For the text-containing cell, return its midpoint in (x, y) coordinate format. 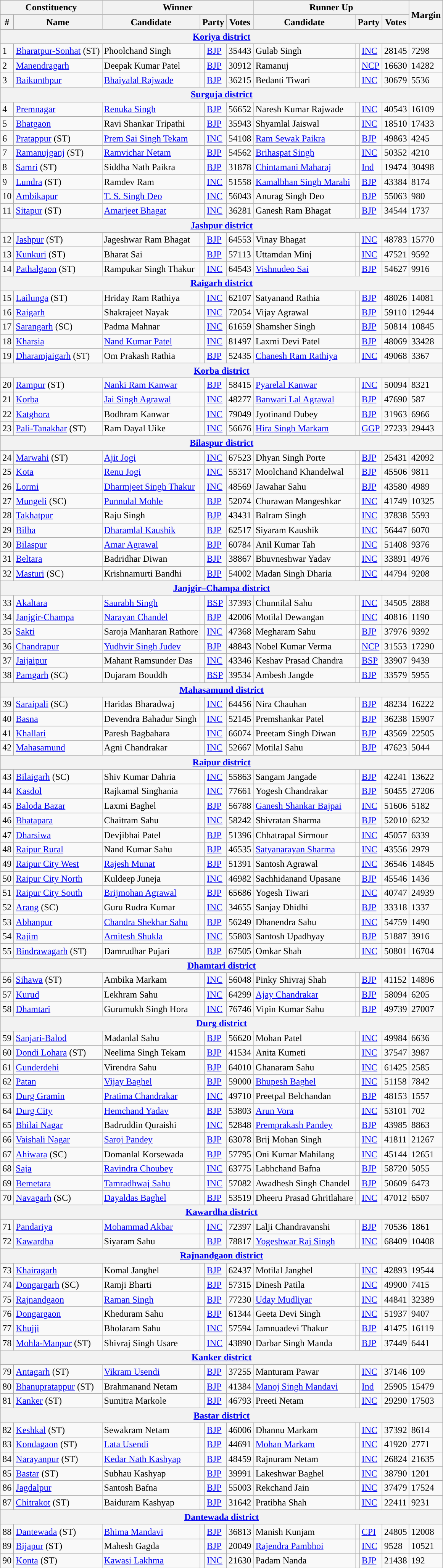
Korba district (222, 370)
Uday Mudliyar (304, 1299)
Amar Agrawal (151, 545)
Vikram Usendi (151, 1372)
9811 (426, 472)
56447 (395, 530)
85 (7, 1473)
58720 (395, 1169)
Bhupesh Baghel (304, 1081)
Raigarh (58, 312)
46535 (240, 849)
46006 (240, 1430)
18510 (395, 124)
Premprakash Pandey (304, 1125)
Khallari (58, 733)
57315 (240, 1285)
Manturam Pawar (304, 1372)
26 (7, 487)
11 (7, 211)
Gurumukh Singh Hora (151, 1009)
10325 (426, 501)
Dondi Lohara (ST) (58, 1052)
Jyotinand Dubey (304, 414)
Churawan Mangeshkar (304, 501)
28145 (395, 51)
1557 (426, 1096)
Navagarh (SC) (58, 1198)
9376 (426, 545)
64299 (240, 994)
Vishnudeo Sai (304, 269)
Rajkamal Singhania (151, 791)
5955 (426, 675)
61344 (240, 1314)
Chandrapur (58, 646)
Raipur district (222, 762)
37392 (395, 1430)
Shyamlal Jaiswal (304, 124)
33891 (395, 559)
64553 (240, 240)
19474 (395, 167)
27233 (395, 429)
Punnulal Mohle (151, 501)
52145 (240, 719)
62107 (240, 298)
Uttamdan Minj (304, 254)
57082 (240, 1183)
14896 (426, 980)
32 (7, 574)
4245 (426, 138)
27 (7, 501)
52074 (240, 501)
Durg district (222, 1023)
54002 (240, 574)
10408 (426, 1241)
Shivratan Sharma (304, 820)
Kheduram Sahu (151, 1314)
Omkar Shah (304, 951)
Mohammad Akbar (151, 1227)
18 (7, 341)
Janjgir–Champa district (222, 588)
Kawasi Lakhma (151, 1560)
28 (7, 516)
5182 (426, 806)
3367 (426, 356)
Dayaldas Baghel (151, 1198)
Manendragarh (58, 66)
Laxmi Devi Patel (304, 341)
37479 (395, 1488)
Bhaiyalal Rajwade (151, 80)
40747 (395, 893)
90 (7, 1560)
12008 (426, 1531)
14 (7, 269)
Premnagar (58, 109)
Ajit Jogi (151, 458)
21635 (426, 1459)
47 (7, 835)
36281 (240, 211)
56043 (240, 196)
Anita Kumeti (304, 1052)
192 (426, 1560)
9528 (395, 1546)
Rajnandgaon district (222, 1256)
Komal Janghel (151, 1270)
74 (7, 1285)
17433 (426, 124)
6070 (426, 530)
Manish Kunjam (304, 1531)
Shivraj Singh Usare (151, 1343)
Bhima Mandavi (151, 1531)
Nira Chauhan (304, 704)
Banwari Lal Agrawal (304, 399)
41 (7, 733)
7298 (426, 51)
41811 (395, 1140)
17524 (426, 1488)
22411 (395, 1502)
Jamnuadevi Thakur (304, 1328)
Sewakram Netam (151, 1430)
69 (7, 1183)
68409 (395, 1241)
61 (7, 1067)
Guru Rudra Kumar (151, 908)
39534 (240, 675)
54627 (395, 269)
13622 (426, 777)
Yogeshwar Raj Singh (304, 1241)
Ramji Bharti (151, 1285)
Pratappur (ST) (58, 138)
42893 (395, 1270)
22 (7, 414)
Lormi (58, 487)
7 (7, 153)
Shamsher Singh (304, 327)
Jageshwar Ram Bhagat (151, 240)
6339 (426, 835)
16119 (426, 1328)
21630 (240, 1560)
81497 (240, 341)
16630 (395, 66)
29 (7, 530)
56676 (240, 429)
2 (7, 66)
GGP (371, 429)
1 (7, 51)
24 (7, 458)
47521 (395, 254)
59 (7, 1038)
32389 (426, 1299)
5593 (426, 516)
Bijapur (ST) (58, 1546)
70536 (395, 1227)
34655 (240, 908)
Patan (58, 1081)
50609 (395, 1183)
Dongargaon (58, 1314)
15770 (426, 240)
Preetam Singh Diwan (304, 733)
Janjgir-Champa (58, 617)
34 (7, 617)
64010 (240, 1067)
6507 (426, 1198)
49 (7, 864)
16 (7, 312)
37146 (395, 1372)
7415 (426, 1285)
Rampur (ST) (58, 385)
37255 (240, 1372)
Bhatapara (58, 820)
Preetpal Belchandan (304, 1096)
Deepak Kumar Patel (151, 66)
Kamalbhan Singh Marabi (304, 182)
Hriday Ram Rathiya (151, 298)
Bhuvneshwar Yadav (304, 559)
53519 (240, 1198)
Raipur City West (58, 864)
33318 (395, 908)
9 (7, 182)
6232 (426, 820)
42092 (426, 458)
21438 (395, 1560)
48234 (395, 704)
Pratima Chandrakar (151, 1096)
9407 (426, 1314)
Haridas Bharadwaj (151, 704)
Raju Singh (151, 516)
Ramanujganj (ST) (58, 153)
Bedanti Tiwari (304, 80)
20 (7, 385)
56048 (240, 980)
587 (426, 399)
Siyaram Kaushik (304, 530)
Chandra Shekhar Sahu (151, 922)
Om Prakash Rathia (151, 356)
49068 (395, 356)
63078 (240, 1140)
9592 (426, 254)
Dhanendra Sahu (304, 922)
14845 (426, 864)
Khairagarh (58, 1270)
10521 (426, 1546)
38 (7, 675)
41384 (240, 1386)
23 (7, 429)
62437 (240, 1270)
33579 (395, 675)
55863 (240, 777)
70 (7, 1198)
Siyaram Sahu (151, 1241)
45057 (395, 835)
51158 (395, 1081)
45144 (395, 1154)
37449 (395, 1343)
33428 (426, 341)
48459 (240, 1459)
71 (7, 1227)
10 (7, 196)
37838 (395, 516)
29290 (395, 1401)
45506 (395, 472)
702 (426, 1111)
50814 (395, 327)
Pandariya (58, 1227)
Antagarh (ST) (58, 1372)
Kanker (ST) (58, 1401)
59000 (240, 1081)
79 (7, 1372)
Damrudhar Pujari (151, 951)
45 (7, 806)
48569 (240, 487)
41534 (240, 1052)
Dharamlal Kaushik (151, 530)
48153 (395, 1096)
5 (7, 124)
53101 (395, 1111)
27007 (426, 1009)
36813 (240, 1531)
13 (7, 254)
Constituency (51, 8)
6 (7, 138)
80 (7, 1386)
65686 (240, 893)
Motilal Janghel (304, 1270)
Dantewada district (222, 1517)
6966 (426, 414)
Padam Nanda (304, 1560)
Vipin Kumar Sahu (304, 1009)
Lundra (ST) (58, 182)
19544 (426, 1270)
64 (7, 1111)
Krishnamurti Bandhi (151, 574)
42 (7, 748)
55317 (240, 472)
68 (7, 1169)
Santosh Agrawal (304, 864)
Margin (426, 15)
2979 (426, 849)
Vaishali Nagar (58, 1140)
Samri (ST) (58, 167)
43985 (395, 1125)
56249 (240, 922)
46793 (240, 1401)
12944 (426, 312)
Oni Kumar Mahilang (304, 1154)
34505 (395, 602)
Raipur City South (58, 893)
9392 (426, 631)
36546 (395, 864)
Geeta Devi Singh (304, 1314)
73 (7, 1270)
8863 (426, 1125)
55803 (240, 937)
35 (7, 631)
Ambikapur (58, 196)
62 (7, 1081)
37 (7, 661)
47623 (395, 748)
Rekchand Jain (304, 1488)
Kunkuri (ST) (58, 254)
Vijay Agrawal (304, 312)
50455 (395, 791)
Bholaram Sahu (151, 1328)
Madan Singh Dharia (304, 574)
12 (7, 240)
31553 (395, 646)
Lailunga (ST) (58, 298)
58415 (240, 385)
1190 (426, 617)
41152 (395, 980)
4989 (426, 487)
Sangam Jangade (304, 777)
58 (7, 1009)
Raipur Rural (58, 849)
Sanjari-Balod (58, 1038)
51396 (240, 835)
57113 (240, 254)
Ahiwara (SC) (58, 1154)
48 (7, 849)
Ramvichar Netam (151, 153)
Bastar (ST) (58, 1473)
Shiv Kumar Dahria (151, 777)
Basna (58, 719)
Katghora (58, 414)
Tamradhwaj Sahu (151, 1183)
64456 (240, 704)
15 (7, 298)
67 (7, 1154)
52 (7, 908)
Korba (58, 399)
Kondagaon (ST) (58, 1444)
Sumitra Markole (151, 1401)
Pathalgaon (ST) (58, 269)
Pyarelal Kanwar (304, 385)
Sarangarh (SC) (58, 327)
Bharat Sai (151, 254)
Bindrawagarh (ST) (58, 951)
35443 (240, 51)
54108 (240, 138)
45546 (395, 878)
88 (7, 1531)
61425 (395, 1067)
Mohla-Manpur (ST) (58, 1343)
Bodhram Kanwar (151, 414)
48783 (395, 240)
3916 (426, 937)
66074 (240, 733)
Dharmjeet Singh Thakur (151, 487)
9439 (426, 661)
Bhanupratappur (ST) (58, 1386)
Mahesh Gagda (151, 1546)
48026 (395, 298)
Dantewada (ST) (58, 1531)
Anil Kumar Tah (304, 545)
Amarjeet Bhagat (151, 211)
56620 (240, 1038)
Sanjay Dhidhi (304, 908)
36 (7, 646)
Phoolchand Singh (151, 51)
2888 (426, 602)
44794 (395, 574)
54562 (240, 153)
Kawardha (58, 1241)
Sachhidanand Upasane (304, 878)
Dharamjaigarh (ST) (58, 356)
Hemchand Yadav (151, 1111)
Badruddin Quraishi (151, 1125)
Brij Mohan Singh (304, 1140)
26824 (395, 1459)
T. S. Singh Deo (151, 196)
Agni Chandrakar (151, 748)
16222 (426, 704)
43346 (240, 661)
Yogesh Chandrakar (304, 791)
48069 (395, 341)
31642 (240, 1502)
77661 (240, 791)
14282 (426, 66)
40816 (395, 617)
Pali-Tanakhar (ST) (58, 429)
51391 (240, 864)
16704 (426, 951)
51 (7, 893)
84 (7, 1459)
43431 (240, 516)
Winner (178, 8)
43890 (240, 1343)
31878 (240, 167)
Masturi (SC) (58, 574)
Mohan Markam (304, 1444)
Chitrakot (ST) (58, 1502)
Beltara (58, 559)
50094 (395, 385)
Renuka Singh (151, 109)
3 (7, 80)
Surguja district (222, 95)
48277 (240, 399)
1861 (426, 1227)
43384 (395, 182)
30679 (395, 80)
42241 (395, 777)
Raigarh district (222, 283)
Rajim (58, 937)
83 (7, 1444)
51408 (395, 545)
Bilaspur (58, 545)
43580 (395, 487)
Kuldeep Juneja (151, 878)
Dheeru Prasad Ghritlahare (304, 1198)
Yudhvir Singh Judev (151, 646)
4210 (426, 153)
12651 (426, 1154)
62517 (240, 530)
60 (7, 1052)
25 (7, 472)
39 (7, 704)
9231 (426, 1502)
82 (7, 1430)
4 (7, 109)
Kawardha district (222, 1212)
50352 (395, 153)
Jagdalpur (58, 1488)
Saja (58, 1169)
Shakrajeet Nayak (151, 312)
37393 (240, 602)
1436 (426, 878)
Ramanuj (304, 66)
6636 (426, 1038)
Sitapur (ST) (58, 211)
Kanker district (222, 1358)
Ram Sewak Paikra (304, 138)
15907 (426, 719)
67523 (240, 458)
72 (7, 1241)
6441 (426, 1343)
53803 (240, 1111)
34544 (395, 211)
Paresh Bagbahara (151, 733)
Sihawa (ST) (58, 980)
Ajay Chandrakar (304, 994)
Mahant Ramsunder Das (151, 661)
57795 (240, 1154)
Santosh Bafna (151, 1488)
Bilha (58, 530)
2585 (426, 1067)
109 (426, 1372)
Bilaspur district (222, 443)
6205 (426, 994)
Ganesh Shankar Bajpai (304, 806)
40543 (395, 109)
5044 (426, 748)
31 (7, 559)
43 (7, 777)
19 (7, 356)
24939 (426, 893)
Kharsia (58, 341)
Prem Sai Singh Tekam (151, 138)
Dhyan Singh Porte (304, 458)
Ghanaram Sahu (304, 1067)
Mungeli (SC) (58, 501)
30 (7, 545)
51887 (395, 937)
Saraipali (SC) (58, 704)
Naresh Kumar Rajwade (304, 109)
16109 (426, 109)
4976 (426, 559)
Abhanpur (58, 922)
27206 (426, 791)
Narayan Chandel (151, 617)
37547 (395, 1052)
55063 (395, 196)
Marwahi (ST) (58, 458)
Ravi Shankar Tripathi (151, 124)
43556 (395, 849)
Chunnilal Sahu (304, 602)
Ram Dayal Uike (151, 429)
Jaijaipur (58, 661)
17 (7, 327)
63 (7, 1096)
29443 (426, 429)
Akaltara (58, 602)
Jawahar Sahu (304, 487)
48843 (240, 646)
Jashpur (ST) (58, 240)
Nand Kumar Patel (151, 341)
Vinay Bhagat (304, 240)
Pratibha Shah (304, 1502)
Premshankar Patel (304, 719)
59110 (395, 312)
77230 (240, 1299)
14081 (426, 298)
7842 (426, 1081)
36238 (395, 719)
Labhchand Bafna (304, 1169)
1737 (426, 211)
76 (7, 1314)
67505 (240, 951)
Moolchand Khandelwal (304, 472)
77 (7, 1328)
56 (7, 980)
54759 (395, 922)
17290 (426, 646)
89 (7, 1546)
Baloda Bazar (58, 806)
30912 (240, 66)
61659 (240, 327)
Megharam Sahu (304, 631)
37976 (395, 631)
Ravindra Choubey (151, 1169)
Konta (ST) (58, 1560)
1201 (426, 1473)
52848 (240, 1125)
1337 (426, 908)
Dhannu Markam (304, 1430)
Takhatpur (58, 516)
46982 (240, 878)
Padma Mahnar (151, 327)
Devjibhai Patel (151, 835)
60784 (240, 545)
Manoj Singh Mandavi (304, 1386)
Chintamani Maharaj (304, 167)
20049 (240, 1546)
Keshav Prasad Chandra (304, 661)
Gulab Singh (304, 51)
53 (7, 922)
# (7, 22)
Bastar district (222, 1415)
Subhau Kashyap (151, 1473)
Kurud (58, 994)
52667 (240, 748)
Vijay Baghel (151, 1081)
Mahasamund (58, 748)
10845 (426, 327)
980 (426, 196)
Bharatpur-Sonhat (ST) (58, 51)
41475 (395, 1328)
Siddha Nath Paikra (151, 167)
Saroja Manharan Rathore (151, 631)
Rajendra Pambhoi (304, 1546)
Satyanarayan Sharma (304, 849)
Lekhram Sahu (151, 994)
Lakeshwar Baghel (304, 1473)
Narayanpur (ST) (58, 1459)
Satyanand Rathia (304, 298)
Awadhesh Singh Chandel (304, 1183)
Madanlal Sahu (151, 1038)
49984 (395, 1038)
79049 (240, 414)
81 (7, 1401)
Brahmanand Netam (151, 1386)
47368 (240, 631)
55003 (240, 1488)
8 (7, 167)
Dharsiwa (58, 835)
Laxmi Baghel (151, 806)
9916 (426, 269)
86 (7, 1488)
2771 (426, 1444)
Amitesh Shukla (151, 937)
Name (58, 22)
Domanlal Korsewada (151, 1154)
Chhatrapal Sirmour (304, 835)
Nand Kumar Sahu (151, 849)
49710 (240, 1096)
42006 (240, 617)
Anurag Singh Deo (304, 196)
51606 (395, 806)
Mahasamund district (222, 690)
75 (7, 1299)
Jashpur district (222, 225)
CPI (371, 1531)
Motilal Dewangan (304, 617)
52010 (395, 820)
58242 (240, 820)
47690 (395, 399)
33907 (395, 661)
Mohan Patel (304, 1038)
Bemetara (58, 1183)
Raipur City North (58, 878)
Nanki Ram Kanwar (151, 385)
33 (7, 602)
Jai Singh Agrawal (151, 399)
Chanesh Ram Rathiya (304, 356)
65 (7, 1125)
Kota (58, 472)
31963 (395, 414)
Lalji Chandravanshi (304, 1227)
Kedar Nath Kashyap (151, 1459)
Sakti (58, 631)
72054 (240, 312)
Nobel Kumar Verma (304, 646)
Hira Singh Markam (304, 429)
63775 (240, 1169)
44 (7, 791)
Badridhar Diwan (151, 559)
Bhilai Nagar (58, 1125)
22505 (426, 733)
78 (7, 1343)
41920 (395, 1444)
38790 (395, 1473)
47012 (395, 1198)
Balram Singh (304, 516)
72397 (240, 1227)
Pinky Shivraj Shah (304, 980)
8321 (426, 385)
Durg City (58, 1111)
49739 (395, 1009)
66 (7, 1140)
Ramdev Ram (151, 182)
Durg Gramin (58, 1096)
39991 (240, 1473)
Gunderdehi (58, 1067)
78817 (240, 1241)
Brihaspat Singh (304, 153)
51937 (395, 1314)
5055 (426, 1169)
Runner Up (331, 8)
5536 (426, 80)
64543 (240, 269)
56652 (240, 109)
Bilaigarh (SC) (58, 777)
21267 (426, 1140)
Yogesh Tiwari (304, 893)
50 (7, 878)
Keshkal (ST) (58, 1430)
21 (7, 399)
Raman Singh (151, 1299)
15479 (426, 1386)
25905 (395, 1386)
Arang (SC) (58, 908)
Preeti Netam (304, 1401)
Santosh Upadhyay (304, 937)
44841 (395, 1299)
Khujji (58, 1328)
3987 (426, 1052)
Kasdol (58, 791)
52435 (240, 356)
Rampukar Singh Thakur (151, 269)
Darbar Singh Manda (304, 1343)
51558 (240, 182)
87 (7, 1502)
6473 (426, 1183)
36215 (240, 80)
Motilal Sahu (304, 748)
Baiduram Kashyap (151, 1502)
Dongargarh (SC) (58, 1285)
Ganesh Ram Bhagat (304, 211)
Baikunthpur (58, 80)
49863 (395, 138)
Saroj Pandey (151, 1140)
30498 (426, 167)
Rajnandgaon (58, 1299)
76746 (240, 1009)
Renu Jogi (151, 472)
Pamgarh (SC) (58, 675)
57 (7, 994)
46 (7, 820)
8174 (426, 182)
17503 (426, 1401)
Lata Usendi (151, 1444)
9208 (426, 574)
54 (7, 937)
8614 (426, 1430)
35943 (240, 124)
38867 (240, 559)
58094 (395, 994)
Ambesh Jangde (304, 675)
Rajnuram Netam (304, 1459)
Rajesh Munat (151, 864)
25431 (395, 458)
Brijmohan Agrawal (151, 893)
Neelima Singh Tekam (151, 1052)
56788 (240, 806)
Dujaram Bouddh (151, 675)
Devendra Bahadur Singh (151, 719)
24805 (395, 1531)
Arun Vora (304, 1111)
Chaitram Sahu (151, 820)
Dhamtari (58, 1009)
50801 (395, 951)
57594 (240, 1328)
Bhatgaon (58, 124)
Koriya district (222, 37)
55 (7, 951)
Saurabh Singh (151, 602)
43569 (395, 733)
Virendra Sahu (151, 1067)
Dhamtari district (222, 966)
44691 (240, 1444)
49900 (395, 1285)
1490 (426, 922)
Ambika Markam (151, 980)
40 (7, 719)
Dinesh Patila (304, 1285)
41749 (395, 501)
